Scan for the cell matching the given text and deliver its [X, Y] coordinate at center. 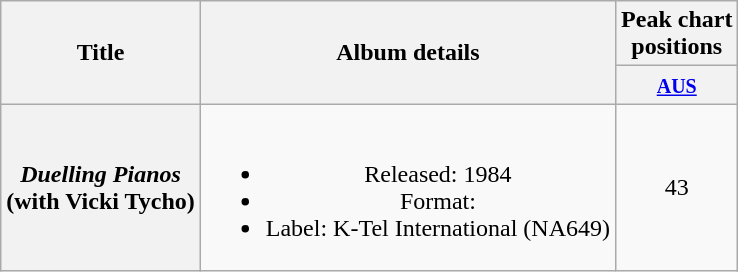
Title [101, 52]
AUS [677, 85]
Peak chartpositions [677, 34]
43 [677, 188]
Duelling Pianos (with Vicki Tycho) [101, 188]
Released: 1984Format:Label: K-Tel International (NA649) [408, 188]
Album details [408, 52]
